Identify which cell holds the provided text, then report its (X, Y) central coordinate. 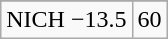
60 (150, 20)
NICH −13.5 (66, 20)
